Output the [x, y] coordinate of the center of the cell containing the given text.  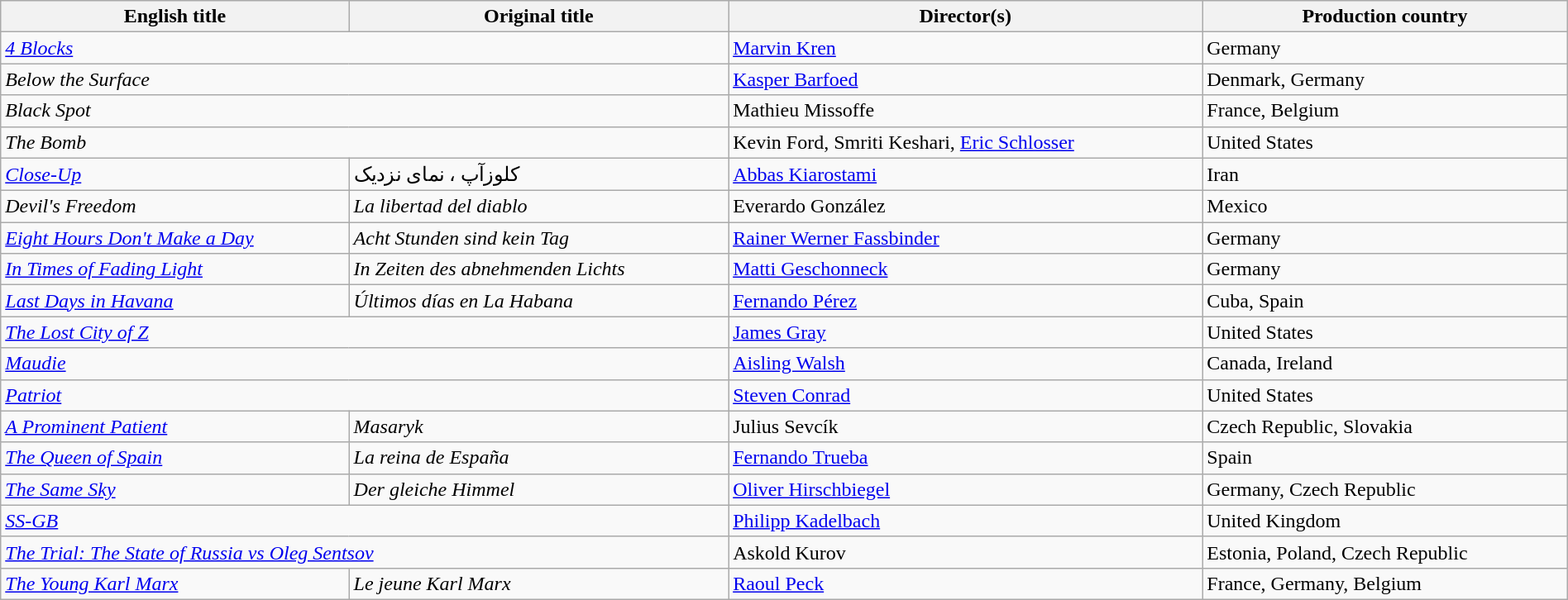
Black Spot [365, 111]
France, Belgium [1384, 111]
Director(s) [966, 17]
Oliver Hirschbiegel [966, 489]
Últimos días en La Habana [539, 301]
Devil's Freedom [175, 207]
France, Germany, Belgium [1384, 583]
Close-Up [175, 174]
Abbas Kiarostami [966, 174]
Matti Geschonneck [966, 269]
Maudie [365, 364]
Der gleiche Himmel [539, 489]
United Kingdom [1384, 521]
Fernando Pérez [966, 301]
Aisling Walsh [966, 364]
Julius Sevcík [966, 426]
Estonia, Poland, Czech Republic [1384, 552]
Canada, Ireland [1384, 364]
Masaryk [539, 426]
Patriot [365, 395]
A Prominent Patient [175, 426]
The Trial: The State of Russia vs Oleg Sentsov [365, 552]
Mexico [1384, 207]
Kevin Ford, Smriti Keshari, Eric Schlosser [966, 142]
کلوزآپ ، نمای نزدیک [539, 174]
Acht Stunden sind kein Tag [539, 238]
Kasper Barfoed [966, 79]
Below the Surface [365, 79]
The Lost City of Z [365, 332]
Spain [1384, 458]
Raoul Peck [966, 583]
Iran [1384, 174]
Original title [539, 17]
Denmark, Germany [1384, 79]
Askold Kurov [966, 552]
4 Blocks [365, 48]
The Young Karl Marx [175, 583]
Eight Hours Don't Make a Day [175, 238]
La libertad del diablo [539, 207]
James Gray [966, 332]
The Same Sky [175, 489]
Last Days in Havana [175, 301]
Czech Republic, Slovakia [1384, 426]
SS-GB [365, 521]
Everardo González [966, 207]
Rainer Werner Fassbinder [966, 238]
Marvin Kren [966, 48]
Philipp Kadelbach [966, 521]
Germany, Czech Republic [1384, 489]
Steven Conrad [966, 395]
Le jeune Karl Marx [539, 583]
Cuba, Spain [1384, 301]
The Bomb [365, 142]
In Times of Fading Light [175, 269]
English title [175, 17]
Fernando Trueba [966, 458]
Mathieu Missoffe [966, 111]
Production country [1384, 17]
In Zeiten des abnehmenden Lichts [539, 269]
La reina de España [539, 458]
The Queen of Spain [175, 458]
